Output the [X, Y] coordinate of the center of the cell containing the given text.  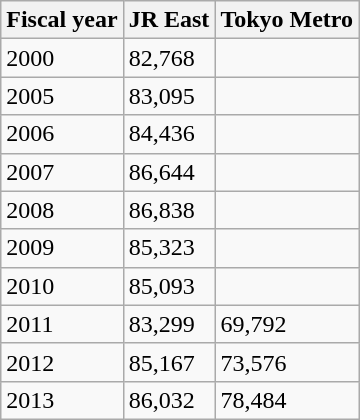
82,768 [169, 58]
2010 [62, 286]
73,576 [287, 362]
2007 [62, 172]
85,323 [169, 248]
2013 [62, 400]
78,484 [287, 400]
2000 [62, 58]
86,032 [169, 400]
2011 [62, 324]
86,644 [169, 172]
86,838 [169, 210]
2009 [62, 248]
JR East [169, 20]
83,299 [169, 324]
Tokyo Metro [287, 20]
69,792 [287, 324]
2006 [62, 134]
2005 [62, 96]
Fiscal year [62, 20]
83,095 [169, 96]
2012 [62, 362]
84,436 [169, 134]
2008 [62, 210]
85,093 [169, 286]
85,167 [169, 362]
